Search for the cell housing the specified text and yield its [X, Y] center coordinate. 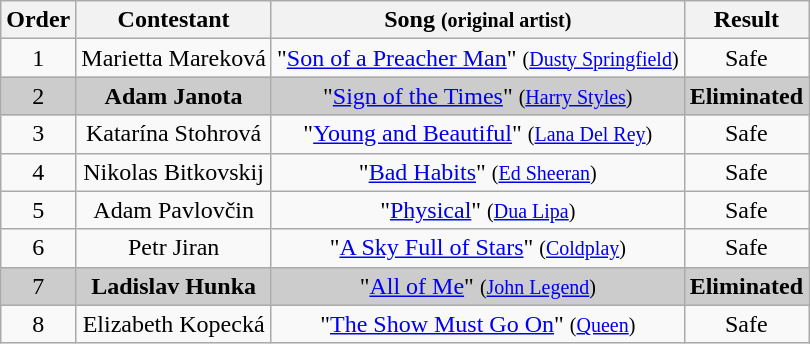
"Sign of the Times" (Harry Styles) [478, 96]
"Son of a Preacher Man" (Dusty Springfield) [478, 58]
"All of Me" (John Legend) [478, 286]
3 [38, 134]
"Young and Beautiful" (Lana Del Rey) [478, 134]
Result [746, 20]
Nikolas Bitkovskij [174, 172]
Katarína Stohrová [174, 134]
Song (original artist) [478, 20]
Marietta Mareková [174, 58]
6 [38, 248]
1 [38, 58]
Elizabeth Kopecká [174, 324]
Order [38, 20]
4 [38, 172]
Ladislav Hunka [174, 286]
8 [38, 324]
"Bad Habits" (Ed Sheeran) [478, 172]
5 [38, 210]
"The Show Must Go On" (Queen) [478, 324]
7 [38, 286]
"Physical" (Dua Lipa) [478, 210]
Adam Pavlovčin [174, 210]
Adam Janota [174, 96]
2 [38, 96]
Contestant [174, 20]
"A Sky Full of Stars" (Coldplay) [478, 248]
Petr Jiran [174, 248]
